Output the [x, y] coordinate of the center of the cell containing the given text.  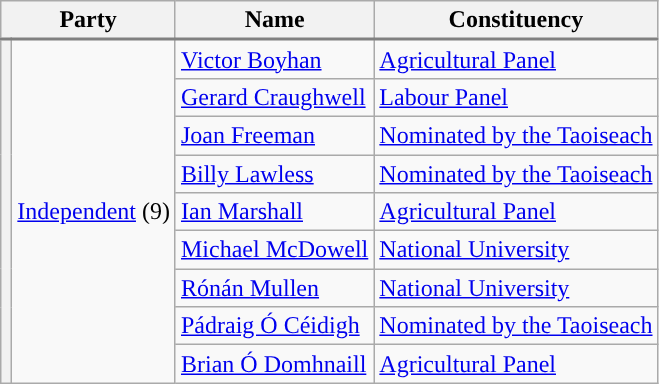
Billy Lawless [274, 173]
Ian Marshall [274, 212]
Constituency [516, 20]
Pádraig Ó Céidigh [274, 326]
Brian Ó Domhnaill [274, 364]
Michael McDowell [274, 250]
Victor Boyhan [274, 60]
Independent (9) [94, 212]
Labour Panel [516, 97]
Rónán Mullen [274, 288]
Party [88, 20]
Gerard Craughwell [274, 97]
Name [274, 20]
Joan Freeman [274, 135]
